Return the (x, y) coordinate for the center point of the cell that contains the specified text.  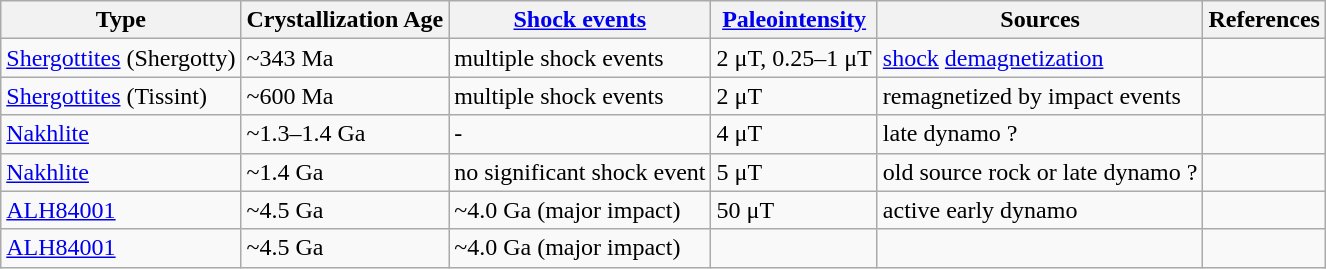
Crystallization Age (345, 20)
References (1264, 20)
2 μT, 0.25–1 μT (794, 58)
Shergottites (Shergotty) (121, 58)
5 μT (794, 172)
Shergottites (Tissint) (121, 96)
~600 Ma (345, 96)
no significant shock event (580, 172)
old source rock or late dynamo ? (1040, 172)
shock demagnetization (1040, 58)
- (580, 134)
active early dynamo (1040, 210)
Type (121, 20)
~343 Ma (345, 58)
~1.3–1.4 Ga (345, 134)
4 μT (794, 134)
50 μT (794, 210)
late dynamo ? (1040, 134)
Paleointensity (794, 20)
2 μT (794, 96)
Shock events (580, 20)
remagnetized by impact events (1040, 96)
~1.4 Ga (345, 172)
Sources (1040, 20)
